Scan for the cell matching the given text and deliver its [x, y] coordinate at center. 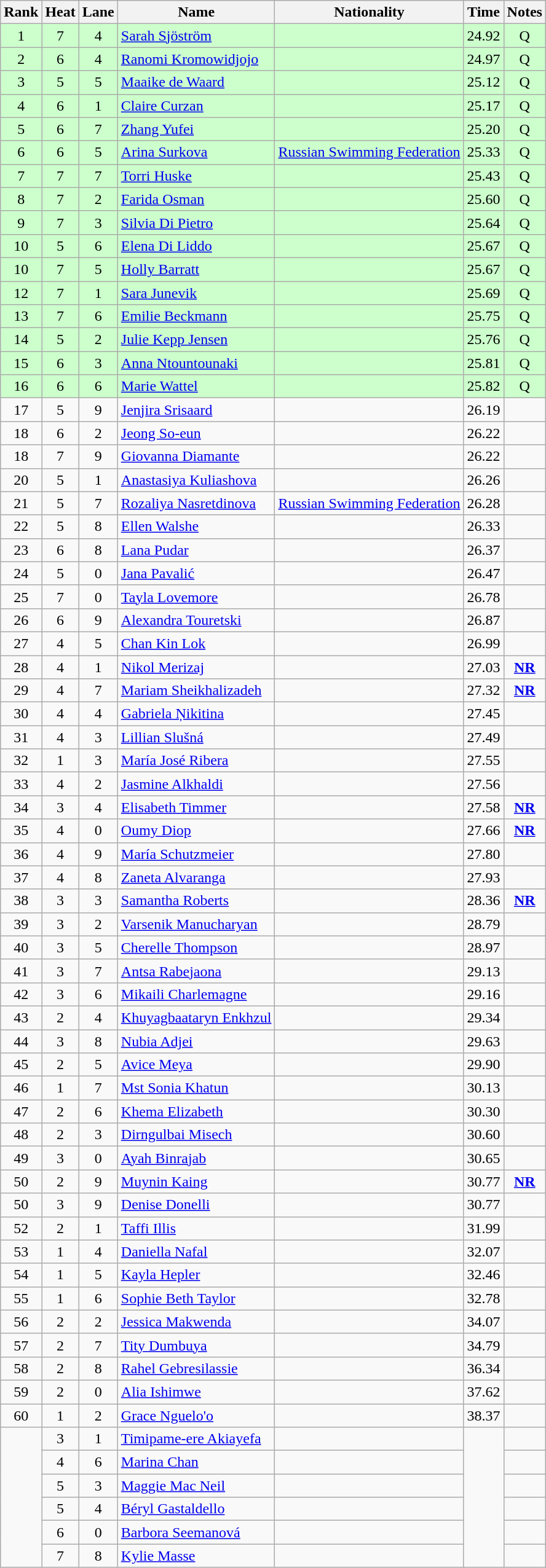
Claire Curzan [196, 106]
Avice Meya [196, 1065]
32 [21, 761]
26.78 [483, 597]
María José Ribera [196, 761]
25.75 [483, 316]
32.46 [483, 1275]
Lillian Slušná [196, 737]
40 [21, 947]
Nubia Adjei [196, 1041]
Khema Elizabeth [196, 1111]
58 [21, 1368]
22 [21, 527]
52 [21, 1228]
Marina Chan [196, 1462]
Arina Surkova [196, 152]
38.37 [483, 1415]
Name [196, 12]
Sophie Beth Taylor [196, 1298]
27.80 [483, 854]
Rank [21, 12]
42 [21, 994]
27 [21, 643]
24.92 [483, 36]
29 [21, 691]
25.17 [483, 106]
26.37 [483, 550]
55 [21, 1298]
17 [21, 410]
24.97 [483, 59]
49 [21, 1158]
30.65 [483, 1158]
26 [21, 620]
Emilie Beckmann [196, 316]
26.28 [483, 503]
Varsenik Manucharyan [196, 924]
Sara Junevik [196, 293]
44 [21, 1041]
Giovanna Diamante [196, 457]
25.12 [483, 82]
25.60 [483, 199]
25 [21, 597]
20 [21, 480]
15 [21, 363]
Kayla Hepler [196, 1275]
Alia Ishimwe [196, 1392]
45 [21, 1065]
Mst Sonia Khatun [196, 1088]
14 [21, 340]
43 [21, 1017]
Sarah Sjöström [196, 36]
Julie Kepp Jensen [196, 340]
Muynin Kaing [196, 1182]
16 [21, 386]
25.81 [483, 363]
25.20 [483, 129]
39 [21, 924]
27.66 [483, 831]
32.07 [483, 1252]
Elena Di Liddo [196, 246]
Anastasiya Kuliashova [196, 480]
34.07 [483, 1322]
Rahel Gebresilassie [196, 1368]
Notes [524, 12]
24 [21, 573]
Mariam Sheikhalizadeh [196, 691]
Samantha Roberts [196, 901]
26.19 [483, 410]
Jana Pavalić [196, 573]
Cherelle Thompson [196, 947]
Zaneta Alvaranga [196, 877]
41 [21, 971]
47 [21, 1111]
28.79 [483, 924]
32.78 [483, 1298]
12 [21, 293]
26.47 [483, 573]
Maggie Mac Neil [196, 1486]
34 [21, 807]
30.30 [483, 1111]
23 [21, 550]
Jessica Makwenda [196, 1322]
Denise Donelli [196, 1205]
Dirngulbai Misech [196, 1135]
Oumy Diop [196, 831]
33 [21, 784]
25.82 [483, 386]
Ayah Binrajab [196, 1158]
26.87 [483, 620]
Maaike de Waard [196, 82]
31 [21, 737]
27.49 [483, 737]
Kylie Masse [196, 1556]
Chan Kin Lok [196, 643]
26.26 [483, 480]
Silvia Di Pietro [196, 222]
13 [21, 316]
60 [21, 1415]
Torri Huske [196, 176]
54 [21, 1275]
56 [21, 1322]
27.56 [483, 784]
30.60 [483, 1135]
29.13 [483, 971]
Jeong So-eun [196, 433]
29.34 [483, 1017]
Gabriela Ņikitina [196, 714]
Farida Osman [196, 199]
Rozaliya Nasretdinova [196, 503]
28.97 [483, 947]
Anna Ntountounaki [196, 363]
Time [483, 12]
Elisabeth Timmer [196, 807]
25.33 [483, 152]
31.99 [483, 1228]
Taffi Illis [196, 1228]
Marie Wattel [196, 386]
36.34 [483, 1368]
26.99 [483, 643]
María Schutzmeier [196, 854]
57 [21, 1345]
27.55 [483, 761]
27.03 [483, 667]
Barbora Seemanová [196, 1532]
29.90 [483, 1065]
59 [21, 1392]
27.32 [483, 691]
Antsa Rabejaona [196, 971]
53 [21, 1252]
34.79 [483, 1345]
Holly Barratt [196, 269]
21 [21, 503]
Khuyagbaataryn Enkhzul [196, 1017]
Ellen Walshe [196, 527]
Daniella Nafal [196, 1252]
25.64 [483, 222]
38 [21, 901]
Nikol Merizaj [196, 667]
25.69 [483, 293]
30 [21, 714]
27.58 [483, 807]
28 [21, 667]
Jasmine Alkhaldi [196, 784]
29.16 [483, 994]
Nationality [369, 12]
35 [21, 831]
37.62 [483, 1392]
Lana Pudar [196, 550]
25.76 [483, 340]
Heat [60, 12]
30.13 [483, 1088]
Jenjira Srisaard [196, 410]
Tayla Lovemore [196, 597]
Lane [98, 12]
Alexandra Touretski [196, 620]
Béryl Gastaldello [196, 1509]
37 [21, 877]
26.33 [483, 527]
Tity Dumbuya [196, 1345]
Mikaili Charlemagne [196, 994]
48 [21, 1135]
Grace Nguelo'o [196, 1415]
29.63 [483, 1041]
28.36 [483, 901]
Zhang Yufei [196, 129]
27.93 [483, 877]
Ranomi Kromowidjojo [196, 59]
46 [21, 1088]
Timipame-ere Akiayefa [196, 1439]
27.45 [483, 714]
36 [21, 854]
25.43 [483, 176]
